Return (x, y) of the center of cell containing provided text 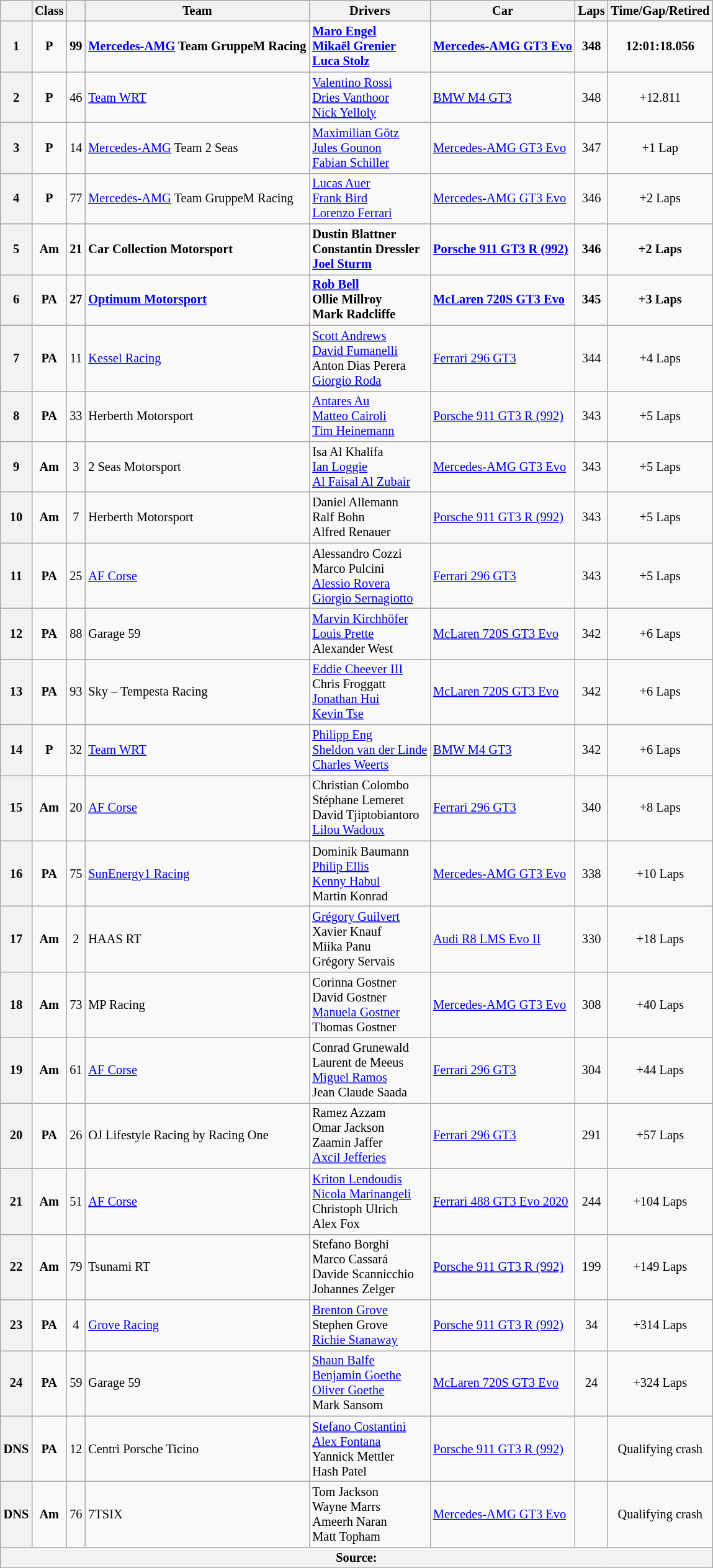
Christian Colombo Stéphane Lemeret David Tjiptobiantoro Lilou Wadoux (370, 808)
Kriton Lendoudis Nicola Marinangeli Christoph Ulrich Alex Fox (370, 1201)
2 Seas Motorsport (197, 467)
15 (16, 808)
Lucas Auer Frank Bird Lorenzo Ferrari (370, 199)
Team (197, 11)
Maximilian Götz Jules Gounon Fabian Schiller (370, 148)
330 (592, 939)
88 (76, 634)
Tom Jackson Wayne Marrs Ameerh Naran Matt Topham (370, 1514)
5 (16, 249)
77 (76, 199)
Tsunami RT (197, 1267)
Centri Porsche Ticino (197, 1449)
347 (592, 148)
HAAS RT (197, 939)
Source: (356, 1557)
Stefano Borghi Marco Cassará Davide Scannicchio Johannes Zelger (370, 1267)
Valentino Rossi Dries Vanthoor Nick Yelloly (370, 97)
99 (76, 47)
Sky – Tempesta Racing (197, 692)
Kessel Racing (197, 358)
93 (76, 692)
340 (592, 808)
12:01:18.056 (660, 47)
Isa Al Khalifa Ian Loggie Al Faisal Al Zubair (370, 467)
8 (16, 416)
Scott Andrews David Fumanelli Anton Dias Perera Giorgio Roda (370, 358)
Dustin Blattner Constantin Dressler Joel Sturm (370, 249)
+1 Lap (660, 148)
338 (592, 874)
SunEnergy1 Racing (197, 874)
33 (76, 416)
59 (76, 1383)
23 (16, 1325)
291 (592, 1136)
+314 Laps (660, 1325)
Car (503, 11)
+18 Laps (660, 939)
+10 Laps (660, 874)
244 (592, 1201)
Eddie Cheever III Chris Froggatt Jonathan Hui Kevin Tse (370, 692)
304 (592, 1070)
19 (16, 1070)
1 (16, 47)
Corinna Gostner David Gostner Manuela Gostner Thomas Gostner (370, 1005)
+149 Laps (660, 1267)
Laps (592, 11)
Ramez Azzam Omar Jackson Zaamin Jaffer Axcil Jefferies (370, 1136)
344 (592, 358)
22 (16, 1267)
Audi R8 LMS Evo II (503, 939)
+3 Laps (660, 300)
Time/Gap/Retired (660, 11)
26 (76, 1136)
199 (592, 1267)
6 (16, 300)
Mercedes-AMG Team 2 Seas (197, 148)
76 (76, 1514)
+40 Laps (660, 1005)
Alessandro Cozzi Marco Pulcini Alessio Rovera Giorgio Sernagiotto (370, 576)
+104 Laps (660, 1201)
17 (16, 939)
79 (76, 1267)
Antares Au Matteo Cairoli Tim Heinemann (370, 416)
Philipp Eng Sheldon van der Linde Charles Weerts (370, 750)
46 (76, 97)
Ferrari 488 GT3 Evo 2020 (503, 1201)
18 (16, 1005)
9 (16, 467)
7TSIX (197, 1514)
+12.811 (660, 97)
Shaun Balfe Benjamin Goethe Oliver Goethe Mark Sansom (370, 1383)
73 (76, 1005)
308 (592, 1005)
Grégory Guilvert Xavier Knauf Miika Panu Grégory Servais (370, 939)
Car Collection Motorsport (197, 249)
+44 Laps (660, 1070)
Maro Engel Mikaël Grenier Luca Stolz (370, 47)
OJ Lifestyle Racing by Racing One (197, 1136)
Daniel Allemann Ralf Bohn Alfred Renauer (370, 517)
Grove Racing (197, 1325)
+8 Laps (660, 808)
345 (592, 300)
Stefano Costantini Alex Fontana Yannick Mettler Hash Patel (370, 1449)
Conrad Grunewald Laurent de Meeus Miguel Ramos Jean Claude Saada (370, 1070)
75 (76, 874)
32 (76, 750)
Drivers (370, 11)
+324 Laps (660, 1383)
Brenton Grove Stephen Grove Richie Stanaway (370, 1325)
51 (76, 1201)
Dominik Baumann Philip Ellis Kenny Habul Martin Konrad (370, 874)
10 (16, 517)
+57 Laps (660, 1136)
Marvin Kirchhöfer Louis Prette Alexander West (370, 634)
25 (76, 576)
16 (16, 874)
Optimum Motorsport (197, 300)
34 (592, 1325)
+4 Laps (660, 358)
27 (76, 300)
Class (49, 11)
13 (16, 692)
Rob Bell Ollie Millroy Mark Radcliffe (370, 300)
MP Racing (197, 1005)
61 (76, 1070)
